From the cell containing the given text, extract its center point as [X, Y] coordinate. 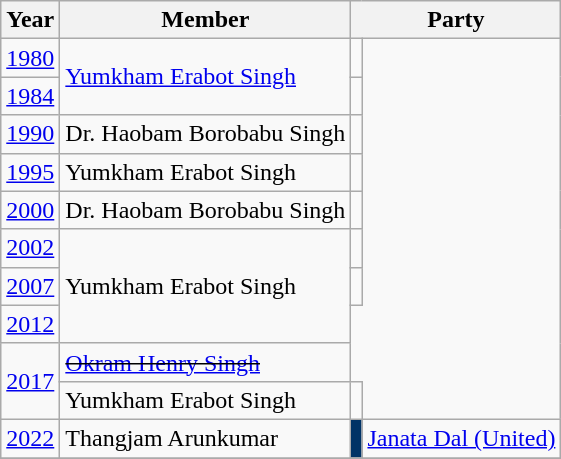
Thangjam Arunkumar [206, 438]
Member [206, 20]
Okram Henry Singh [206, 362]
2007 [30, 286]
2012 [30, 324]
Party [456, 20]
Year [30, 20]
2022 [30, 438]
1984 [30, 96]
2002 [30, 248]
2000 [30, 210]
2017 [30, 381]
Janata Dal (United) [462, 438]
1990 [30, 134]
1995 [30, 172]
1980 [30, 58]
